Identify which cell holds the provided text, then report its (X, Y) central coordinate. 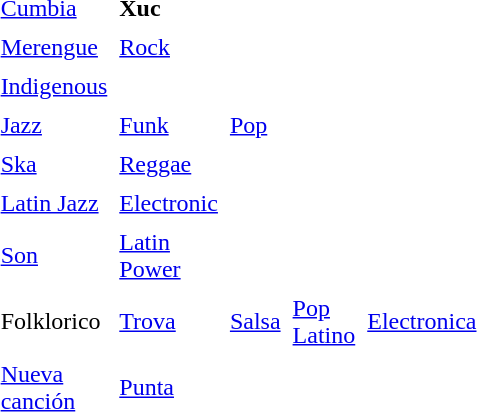
Pop (255, 125)
Trova (169, 322)
Pop Latino (324, 322)
Salsa (255, 322)
Rock (169, 47)
Reggae (169, 164)
Funk (169, 125)
Electronic (169, 203)
Latin Power (169, 256)
